Determine the (X, Y) coordinate at the center of the cell enclosing the given text.  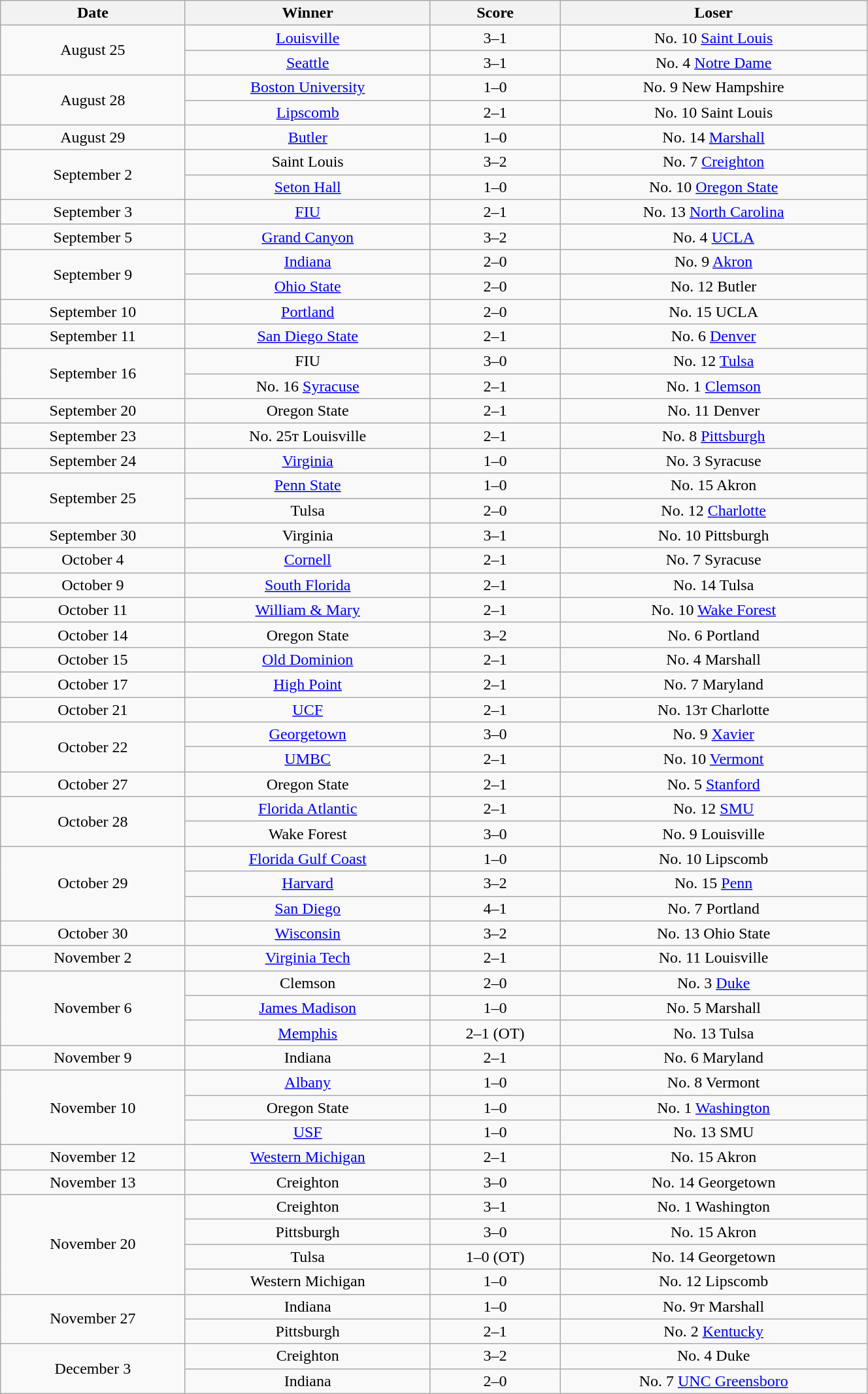
No. 10 Oregon State (714, 187)
Seattle (307, 63)
No. 10 Pittsburgh (714, 535)
August 28 (93, 100)
No. 7 Syracuse (714, 560)
December 3 (93, 1369)
Portland (307, 312)
No. 9 New Hampshire (714, 88)
No. 4 Duke (714, 1356)
No. 12 Lipscomb (714, 1282)
No. 11 Denver (714, 411)
Cornell (307, 560)
October 28 (93, 821)
No. 4 Marshall (714, 659)
Date (93, 13)
No. 1 Clemson (714, 386)
No. 8 Vermont (714, 1082)
No. 4 Notre Dame (714, 63)
No. 5 Stanford (714, 784)
Boston University (307, 88)
South Florida (307, 585)
Penn State (307, 486)
UCF (307, 709)
No. 13т Charlotte (714, 709)
November 27 (93, 1319)
No. 12 SMU (714, 809)
September 24 (93, 461)
4–1 (495, 908)
No. 4 UCLA (714, 237)
Loser (714, 13)
No. 12 Charlotte (714, 510)
No. 9 Louisville (714, 834)
No. 13 Ohio State (714, 933)
No. 5 Marshall (714, 1008)
Saint Louis (307, 162)
No. 25т Louisville (307, 436)
No. 12 Butler (714, 286)
October 21 (93, 709)
No. 7 UNC Greensboro (714, 1381)
October 9 (93, 585)
No. 9 Xavier (714, 735)
No. 10 Vermont (714, 759)
UMBC (307, 759)
November 20 (93, 1244)
Butler (307, 137)
September 3 (93, 212)
No. 15 Penn (714, 884)
No. 8 Pittsburgh (714, 436)
November 13 (93, 1182)
September 11 (93, 337)
2–1 (OT) (495, 1033)
November 10 (93, 1107)
September 9 (93, 274)
No. 2 Kentucky (714, 1331)
No. 14 Marshall (714, 137)
Score (495, 13)
No. 7 Maryland (714, 684)
November 6 (93, 1008)
Harvard (307, 884)
October 4 (93, 560)
Albany (307, 1082)
Lipscomb (307, 112)
Louisville (307, 38)
San Diego State (307, 337)
Memphis (307, 1033)
William & Mary (307, 610)
October 11 (93, 610)
No. 12 Tulsa (714, 361)
October 15 (93, 659)
August 25 (93, 50)
November 12 (93, 1157)
October 22 (93, 747)
September 2 (93, 174)
Old Dominion (307, 659)
No. 9т Marshall (714, 1306)
September 25 (93, 498)
No. 7 Portland (714, 908)
1–0 (OT) (495, 1257)
No. 9 Akron (714, 261)
October 29 (93, 884)
August 29 (93, 137)
October 30 (93, 933)
High Point (307, 684)
No. 3 Syracuse (714, 461)
No. 15 UCLA (714, 312)
November 9 (93, 1057)
September 10 (93, 312)
No. 16 Syracuse (307, 386)
USF (307, 1133)
October 17 (93, 684)
October 14 (93, 635)
No. 10 Wake Forest (714, 610)
No. 13 North Carolina (714, 212)
No. 3 Duke (714, 983)
September 5 (93, 237)
No. 13 SMU (714, 1133)
No. 10 Lipscomb (714, 859)
Florida Atlantic (307, 809)
James Madison (307, 1008)
Ohio State (307, 286)
Clemson (307, 983)
San Diego (307, 908)
Wake Forest (307, 834)
Virginia Tech (307, 958)
No. 13 Tulsa (714, 1033)
September 20 (93, 411)
September 16 (93, 374)
November 2 (93, 958)
October 27 (93, 784)
No. 6 Portland (714, 635)
No. 6 Denver (714, 337)
Wisconsin (307, 933)
No. 14 Tulsa (714, 585)
No. 6 Maryland (714, 1057)
Grand Canyon (307, 237)
September 23 (93, 436)
Seton Hall (307, 187)
Florida Gulf Coast (307, 859)
September 30 (93, 535)
No. 11 Louisville (714, 958)
Georgetown (307, 735)
No. 7 Creighton (714, 162)
Winner (307, 13)
